Return the [X, Y] coordinate for the center point of the cell that contains the specified text.  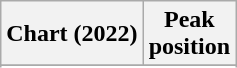
Chart (2022) [72, 34]
Peakposition [189, 34]
